Locate the cell with the specified text and output its (X, Y) center coordinate. 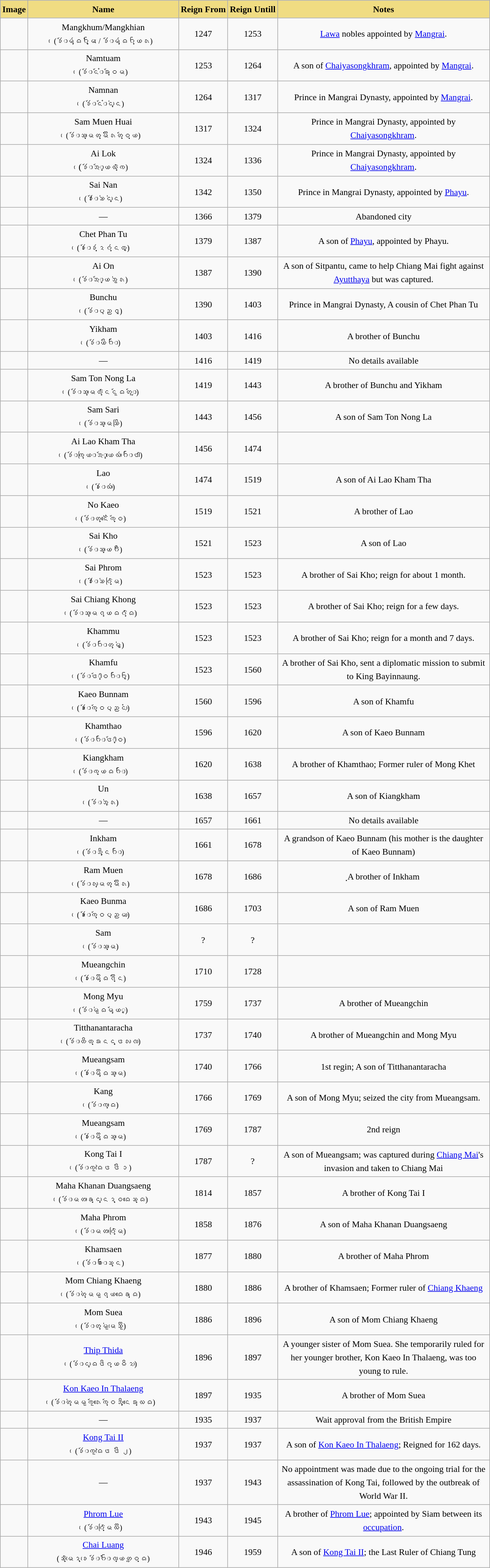
Notes (383, 9)
A brother of Bunchu (383, 336)
A son of Kaeo Bunnam (383, 733)
A brother of Mom Suea (383, 1395)
Maha Phrom(ᨧᩮᩢ᩶ᩣᨾᩉᩣᨻᩕᩫ᩠ᨾ) (103, 1224)
Ai Lok(ᨧᩮᩢ᩶ᩣᩋ᩶ᩣ᩠ᨿᩃᩫ᩠ᨠ) (103, 160)
1247 (204, 34)
A son of Ram Muen (383, 908)
A brother of Maha Phrom (383, 1256)
No appointment was made due to the ongoing trial for the assassination of Kong Tai, followed by the outbreak of World War II. (383, 1482)
A brother of Khamsaen; Former ruler of Chiang Khaeng (383, 1287)
1st regin; A son of Titthanantaracha (383, 1066)
1710 (204, 972)
1857 (253, 1193)
Kon Kaeo In Thalaeng(ᨧᩮᩢ᩶ᩣᩉ᩠᩵ᨾᨾᩬᨠᩬ᩶ᩁᨠᩯ᩠᩶ᩅᩋᩥ᩠ᨶᨳᩯ᩠ᩃᨦ) (103, 1395)
A brother of Mueangchin and Mong Myu (383, 1035)
A brother of Lao (383, 511)
Ai Lao Kham Tha(ᨧᩮᩢ᩶ᩣᨠᩕ᩠ᨿᩣᩋ᩶ᩣ᩠ᨿᩃᩮᩢᩣᨤᩴᩣᨴᩤ) (103, 448)
Reign Untill (253, 9)
Kang(ᨧᩮᩢ᩶ᩣᨠᩣ᩠ᨦ) (103, 1098)
Bunchu(ᨧᩮᩢ᩶ᩣᨷᩩᨬᨩᩪ) (103, 304)
A son of Sitpantu, came to help Chiang Mai fight against Ayutthaya but was captured. (383, 273)
Lao(ᨧᩮᩢ᩶ᩣᩃᩮᩢᩣ) (103, 480)
Kaeo Bunma(ᨧᩮᩢ᩶ᩣᨠᩯ᩠᩶ᩅᨷᩩᨬᨾᩣ) (103, 908)
A son of Khamfu (383, 701)
Mueangchin(ᨧᩮᩢ᩶ᩣᨾᩮᩨ᩠ᨦᨩᩨ᩠᩵ᨶ) (103, 972)
Wait approval from the British Empire (383, 1419)
1814 (204, 1193)
1945 (253, 1520)
Chai Luang(ᩈᩫ᩠ᨾᨯᩮ᩠ᨧᨧᩮᩢ᩶ᩣᨼ᩶ᩣᨩᩣ᩠ᨿᩉᩖᩅ᩠ᨦ) (103, 1552)
Kong Tai II(ᨧᩮᩢ᩶ᩣᨠᩬᨦᨴᩱ ᨴᩦ᩵ ᪂) (103, 1445)
A son of Kong Tai II; the Last Ruler of Chiang Tung (383, 1552)
Ram Muen(ᨧᩮᩢ᩶ᩣᩁᩣ᩠ᨾᩉ᩠ᨾᩨ᩵ᩁ) (103, 877)
Mong Myu(ᨧᩮᩢ᩶ᩣᨾᩬ᩵ᨦᨾ᩠᩶ᨿᩪ) (103, 1003)
Namnan(ᨧᩮᩢ᩶ᩣᨶ᩶ᩣᩴᨶᩣ᩠᩵ᨶ) (103, 97)
A brother of Sai Kho, sent a diplomatic mission to submit to King Bayinnaung. (383, 669)
Khammu(ᨧᩮᩢ᩶ᩣᨤᩴᩣᩉ᩠ᨾᩪ᩵) (103, 638)
A son of Mueangsam; was captured during Chiang Mai's invasion and taken to Chiang Mai (383, 1161)
1336 (253, 160)
1759 (204, 1003)
A brother of Kong Tai I (383, 1193)
A son of Kiangkham (383, 796)
A son of Lao (383, 543)
Reign From (204, 9)
Kong Tai I(ᨧᩮᩢ᩶ᩣᨠᩬᨦᨴᩱ​​ ᨴᩦ᩵ ᪁) (103, 1161)
1858 (204, 1224)
A brother of Sai Kho; reign for about 1 month. (383, 575)
1366 (204, 217)
Sai Nan(ᨧᩮᩢ᩶ᩣᩈᩱ᩵ᨶᩣ᩠᩵ᨶ) (103, 192)
A son of Sam Ton Nong La (383, 417)
A brother of Mueangchin (383, 1003)
Phrom Lue(ᨧᩮᩢ᩶ᩣᨻᩕᩫ᩠ᨾᩃᩨ) (103, 1520)
A brother of Sai Kho; reign for a month and 7 days. (383, 638)
1342 (204, 192)
Sam(ᨧᩮᩢ᩶ᩣᩈᩣ᩠ᨾ) (103, 940)
1959 (253, 1552)
A brother of Phrom Lue; appointed by Siam between its occupation. (383, 1520)
Mom Suea(ᨧᩮᩢ᩶ᩣᩉ᩠ᨾᩬ᩵ᨾ​ᩈᩮᩨᩬ) (103, 1319)
Sam Ton Nong La(ᨧᩮᩢ᩶ᩣᩈᩣ᩠ᨾᨲᩫ᩠ᨶᨶᩬ᩶ᨦᩉ᩶ᩖᩣ) (103, 385)
Image (14, 9)
Name (103, 9)
Maha Khanan Duangsaeng(ᨧᩮᩢ᩶ᩣᨾᩉᩣᨡ᩠ᨶᩣ᩠ᨶᨯ᩠ᩅᨦᩈᩯ᩠ᨦ) (103, 1193)
Khamthao(ᨧᩮᩢ᩶ᩣᨤᩴᩣᨴ᩶ᩤ᩠ᩅ) (103, 733)
A brother of Sai Kho; reign for a few days. (383, 606)
1350 (253, 192)
1877 (204, 1256)
Mom Chiang Khaeng(ᨧᩮᩢ᩶ᩣᩉ᩠᩵ᨾᨾᩬᨩ᩠ᨿᨦᨡᩯ᩠ᨦ) (103, 1287)
Prince in Mangrai Dynasty, A cousin of Chet Phan Tu (383, 304)
No Kaeo(ᨧᩮᩢ᩶ᩣᩉ᩠ᨶᩳ᩵ᨠᩯ᩠᩶ᩅ) (103, 511)
Ai On(ᨧᩮᩢ᩶ᩣᩋ᩶ᩣ᩠ᨿᩋᩬ᩵ᩁ) (103, 273)
A brother of Bunchu and Yikham (383, 385)
A son of Maha Khanan Duangsaeng (383, 1224)
Lawa nobles appointed by Mangrai. (383, 34)
A son of Kon Kaeo In Thalaeng; Reigned for 162 days. (383, 1445)
Kaeo Bunnam(ᨧᩮᩢ᩶ᩣᨠᩯ᩠᩶ᩅᨷᩩᨬᨶᩣᩴ) (103, 701)
A grandson of Kaeo Bunnam (his mother is the daughter of Kaeo Bunnam) (383, 845)
Sam Muen Huai(ᨧᩮᩢ᩶ᩣᩈᩣ᩠ᨾᩉ᩠ᨾᩨ᩵ᩁᩉ᩠᩶ᩅ᩠ᨿ) (103, 129)
A son of Phayu, appointed by Phayu. (383, 241)
Sam Sari(ᨧᩮᩢ᩶ᩣᩈᩣ᩠ᨾᩈᩕᩦ) (103, 417)
Titthanantaracha(ᨧᩮᩢ᩶ᩣᨲᩥᨲ᩠ᨳᨶᨶ᩠ᨴᩁᩣᨩᩣ) (103, 1035)
Un(ᨧᩮᩢ᩶ᩣᩋᩩ᩵ᩁ) (103, 796)
Inkham(ᨧᩮᩢ᩶ᩣᩋᩥ᩠ᨶᨤᩴᩣ) (103, 845)
A son of Chaiyasongkhram, appointed by Mangrai. (383, 66)
Abandoned city (383, 217)
Chet Phan Tu(ᨧᩮᩢ᩶ᩣᨧᩮᩢ᩠ᨯᨻᩢ᩠ᨶᨲᩪ) (103, 241)
Sai Kho(ᨧᩮᩢ᩶ᩣᩈᩣ᩠ᨿᨤᩳ) (103, 543)
Kiangkham(ᨧᩮᩢ᩶ᩣᨠ᩠ᨿᨦᨤᩴᩣ) (103, 764)
1703 (253, 908)
ฺA brother of Inkham (383, 877)
Mangkhum/Mangkhian(ᨧᩮᩢ᩶ᩣᨾᩢ᩠ᨦᨤᩩ᩠᩵ᨾ / ᨧᩮᩢ᩶ᩣᨾᩢ᩠ᨦᨤ᩠ᨿᩁ) (103, 34)
1946 (204, 1552)
A son of Mom Chiang Khaeng (383, 1319)
Prince in Mangrai Dynasty, appointed by Mangrai. (383, 97)
Thip Thida(ᨧᩮᩢ᩶ᩣᨶᩣ᩠ᨦᨴᩥᨻ᩠ᨿᨵᩥᨯᩣ) (103, 1357)
Prince in Mangrai Dynasty, appointed by Phayu. (383, 192)
1728 (253, 972)
Sai Phrom(ᨧᩮᩢ᩶ᩣᩈᩱ᩵ᨻᩕᩫ᩠ᨾ) (103, 575)
Khamsaen(ᨧᩮᩢ᩶ᩣᨤᩴᩣᩈᩯ᩠ᨶ) (103, 1256)
A younger sister of Mom Suea. She temporarily ruled for her younger brother, Kon Kaeo In Thalaeng, was too young to rule. (383, 1357)
2nd reign (383, 1129)
Khamfu(ᨧᩮᩢ᩶ᩣᨴ᩶ᩤ᩠ᩅᨤᩴᩣᨼᩪ) (103, 669)
A son of Ai Lao Kham Tha (383, 480)
A brother of Khamthao; Former ruler of Mong Khet (383, 764)
1876 (253, 1224)
Sai Chiang Khong(ᨧᩮᩢ᩶ᩣᩈᩣ᩠ᨾᨩ᩠ᨿᨦᨣᩫ᩠ᨦ) (103, 606)
Namtuam(ᨧᩮᩢ᩶ᩣᨶ᩶ᩣᩴᨳ᩠᩶ᩅᨾ) (103, 66)
A son of Mong Myu; seized the city from Mueangsam. (383, 1098)
Yikham(ᨧᩮᩢ᩶ᩣᨿᩦ᩵ᨤᩴᩣ) (103, 336)
